Provide the [x, y] coordinate of the cell's center where the given text is located.  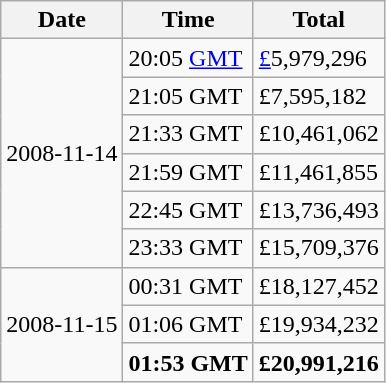
£19,934,232 [318, 324]
23:33 GMT [188, 248]
00:31 GMT [188, 286]
22:45 GMT [188, 210]
£7,595,182 [318, 96]
01:53 GMT [188, 362]
2008-11-15 [62, 324]
20:05 GMT [188, 58]
£15,709,376 [318, 248]
Total [318, 20]
Date [62, 20]
£13,736,493 [318, 210]
2008-11-14 [62, 153]
Time [188, 20]
£18,127,452 [318, 286]
21:59 GMT [188, 172]
£11,461,855 [318, 172]
21:33 GMT [188, 134]
£5,979,296 [318, 58]
£20,991,216 [318, 362]
£10,461,062 [318, 134]
21:05 GMT [188, 96]
01:06 GMT [188, 324]
